Identify which cell holds the provided text, then report its (X, Y) central coordinate. 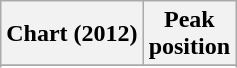
Chart (2012) (72, 34)
Peakposition (189, 34)
